Find where the given text appears and provide that cell's center as (X, Y) coordinate. 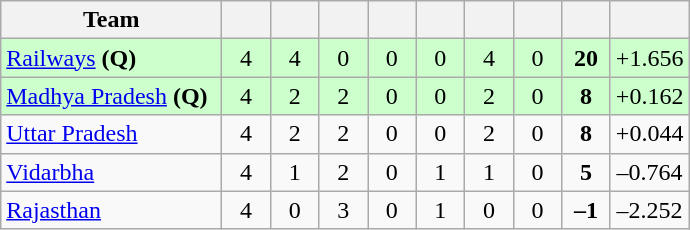
+0.044 (650, 134)
Team (112, 20)
Rajasthan (112, 210)
–1 (586, 210)
Railways (Q) (112, 58)
+0.162 (650, 96)
+1.656 (650, 58)
–2.252 (650, 210)
3 (344, 210)
5 (586, 172)
Uttar Pradesh (112, 134)
Vidarbha (112, 172)
Madhya Pradesh (Q) (112, 96)
–0.764 (650, 172)
20 (586, 58)
